Return the (x, y) coordinate for the center point of the cell that contains the specified text.  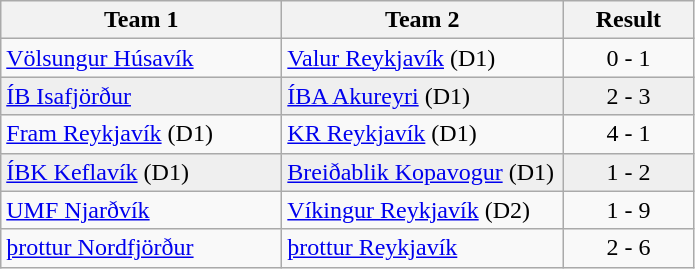
4 - 1 (628, 134)
Völsungur Húsavík (142, 58)
Fram Reykjavík (D1) (142, 134)
2 - 6 (628, 248)
Team 2 (422, 20)
1 - 2 (628, 172)
þrottur Reykjavík (422, 248)
ÍBK Keflavík (D1) (142, 172)
1 - 9 (628, 210)
Result (628, 20)
UMF Njarðvík (142, 210)
Team 1 (142, 20)
Víkingur Reykjavík (D2) (422, 210)
2 - 3 (628, 96)
ÍB Isafjörður (142, 96)
Breiðablik Kopavogur (D1) (422, 172)
þrottur Nordfjörður (142, 248)
KR Reykjavík (D1) (422, 134)
ÍBA Akureyri (D1) (422, 96)
0 - 1 (628, 58)
Valur Reykjavík (D1) (422, 58)
